Locate the cell with the specified text and output its [x, y] center coordinate. 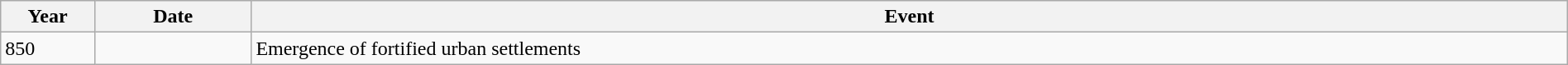
Emergence of fortified urban settlements [910, 48]
Year [48, 17]
Date [172, 17]
850 [48, 48]
Event [910, 17]
